Extract the (X, Y) coordinate from the center of the cell holding the provided text.  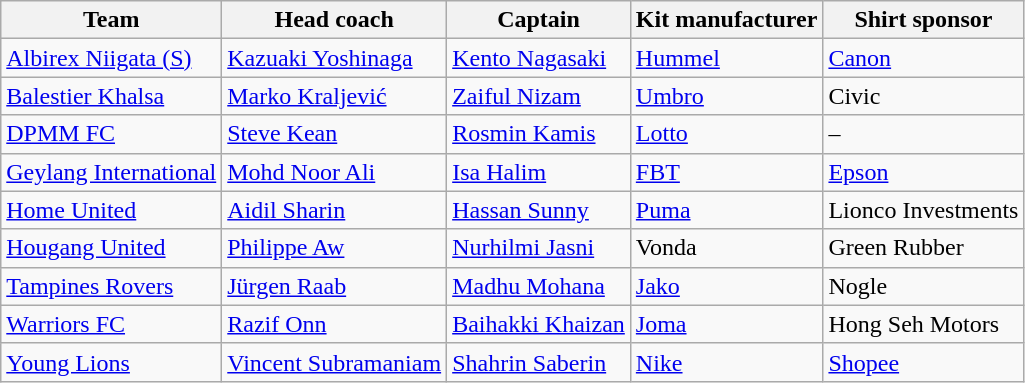
Marko Kraljević (334, 96)
Young Lions (112, 362)
Baihakki Khaizan (539, 324)
Canon (924, 58)
Joma (726, 324)
Head coach (334, 20)
Vincent Subramaniam (334, 362)
Jürgen Raab (334, 286)
Team (112, 20)
Razif Onn (334, 324)
Steve Kean (334, 134)
Mohd Noor Ali (334, 172)
Shopee (924, 362)
Lionco Investments (924, 210)
Warriors FC (112, 324)
Rosmin Kamis (539, 134)
Home United (112, 210)
DPMM FC (112, 134)
– (924, 134)
Geylang International (112, 172)
Civic (924, 96)
Philippe Aw (334, 248)
Green Rubber (924, 248)
Nike (726, 362)
Shahrin Saberin (539, 362)
Epson (924, 172)
Zaiful Nizam (539, 96)
Kazuaki Yoshinaga (334, 58)
Captain (539, 20)
Nogle (924, 286)
Aidil Sharin (334, 210)
Hong Seh Motors (924, 324)
Tampines Rovers (112, 286)
Isa Halim (539, 172)
Kit manufacturer (726, 20)
Shirt sponsor (924, 20)
Balestier Khalsa (112, 96)
FBT (726, 172)
Puma (726, 210)
Kento Nagasaki (539, 58)
Hummel (726, 58)
Nurhilmi Jasni (539, 248)
Vonda (726, 248)
Hougang United (112, 248)
Madhu Mohana (539, 286)
Jako (726, 286)
Umbro (726, 96)
Albirex Niigata (S) (112, 58)
Lotto (726, 134)
Hassan Sunny (539, 210)
